Search for the cell housing the specified text and yield its (x, y) center coordinate. 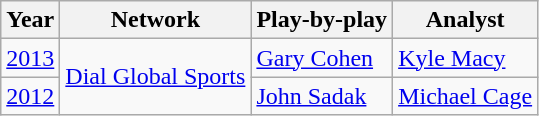
Kyle Macy (466, 58)
2013 (30, 58)
Year (30, 20)
Michael Cage (466, 96)
Play-by-play (322, 20)
John Sadak (322, 96)
Gary Cohen (322, 58)
Network (156, 20)
Dial Global Sports (156, 77)
2012 (30, 96)
Analyst (466, 20)
